Output the (X, Y) coordinate of the center of the cell containing the given text.  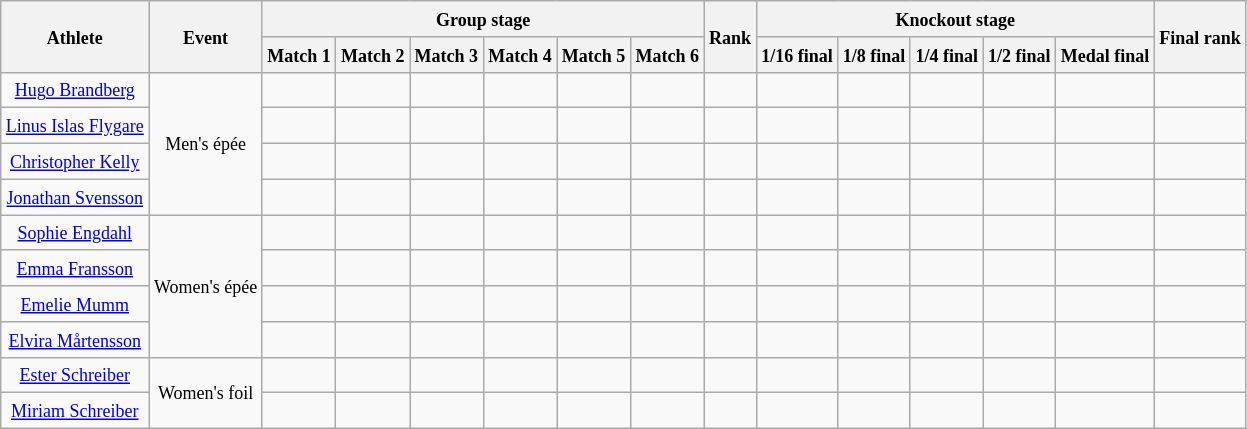
Match 3 (447, 55)
Final rank (1200, 36)
Athlete (75, 36)
Men's épée (206, 143)
Christopher Kelly (75, 162)
Linus Islas Flygare (75, 126)
Match 2 (373, 55)
Women's épée (206, 286)
Event (206, 36)
1/8 final (874, 55)
Match 6 (667, 55)
Ester Schreiber (75, 375)
Hugo Brandberg (75, 90)
Knockout stage (955, 19)
Jonathan Svensson (75, 197)
1/4 final (946, 55)
Medal final (1106, 55)
1/16 final (797, 55)
Match 1 (299, 55)
Women's foil (206, 392)
Rank (730, 36)
Emma Fransson (75, 269)
Group stage (483, 19)
Elvira Mårtensson (75, 340)
Match 4 (520, 55)
Sophie Engdahl (75, 233)
Emelie Mumm (75, 304)
Miriam Schreiber (75, 411)
1/2 final (1020, 55)
Match 5 (594, 55)
